Output the [X, Y] coordinate of the center of the cell containing the given text.  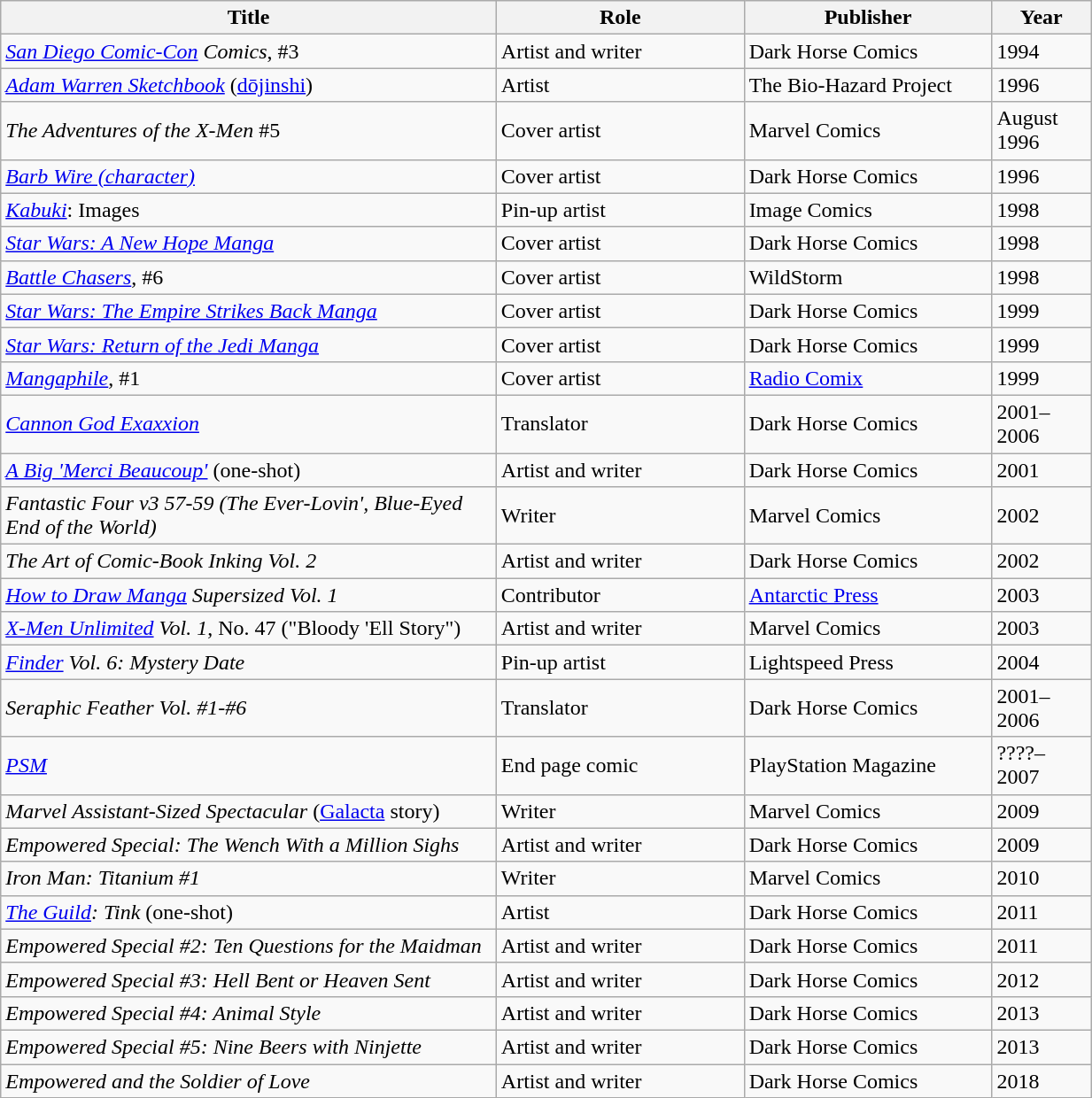
Empowered Special #5: Nine Beers with Ninjette [249, 1047]
End page comic [620, 765]
A Big 'Merci Beaucoup' (one-shot) [249, 470]
1994 [1042, 51]
Star Wars: Return of the Jedi Manga [249, 344]
Empowered Special #4: Animal Style [249, 1013]
The Bio-Hazard Project [868, 85]
Empowered Special: The Wench With a Million Sighs [249, 845]
Empowered and the Soldier of Love [249, 1081]
Star Wars: The Empire Strikes Back Manga [249, 311]
Star Wars: A New Hope Manga [249, 244]
2001 [1042, 470]
Year [1042, 18]
Seraphic Feather Vol. #1-#6 [249, 708]
Publisher [868, 18]
PlayStation Magazine [868, 765]
Mangaphile, #1 [249, 378]
Radio Comix [868, 378]
2004 [1042, 662]
Title [249, 18]
Marvel Assistant-Sized Spectacular (Galacta story) [249, 811]
PSM [249, 765]
2018 [1042, 1081]
Empowered Special #2: Ten Questions for the Maidman [249, 946]
August 1996 [1042, 131]
Role [620, 18]
The Guild: Tink (one-shot) [249, 912]
WildStorm [868, 277]
Kabuki: Images [249, 210]
Barb Wire (character) [249, 176]
X-Men Unlimited Vol. 1, No. 47 ("Bloody 'Ell Story") [249, 629]
San Diego Comic-Con Comics, #3 [249, 51]
2012 [1042, 979]
Lightspeed Press [868, 662]
Empowered Special #3: Hell Bent or Heaven Sent [249, 979]
How to Draw Manga Supersized Vol. 1 [249, 595]
Finder Vol. 6: Mystery Date [249, 662]
The Adventures of the X-Men #5 [249, 131]
Cannon God Exaxxion [249, 423]
Battle Chasers, #6 [249, 277]
The Art of Comic-Book Inking Vol. 2 [249, 561]
2010 [1042, 878]
Image Comics [868, 210]
Contributor [620, 595]
????–2007 [1042, 765]
Fantastic Four v3 57-59 (The Ever-Lovin', Blue-Eyed End of the World) [249, 515]
Adam Warren Sketchbook (dōjinshi) [249, 85]
Iron Man: Titanium #1 [249, 878]
Antarctic Press [868, 595]
